Find where the given text appears and provide that cell's center as (x, y) coordinate. 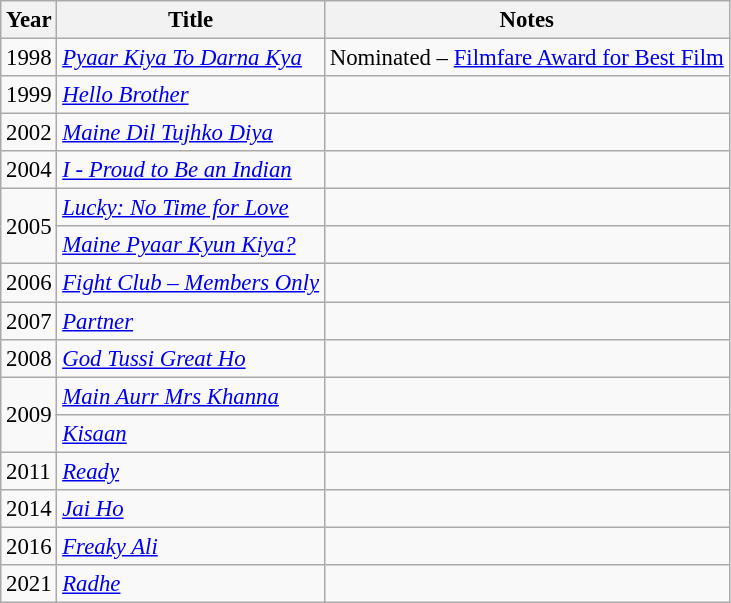
Maine Dil Tujhko Diya (190, 133)
I - Proud to Be an Indian (190, 170)
2014 (29, 509)
Ready (190, 471)
Pyaar Kiya To Darna Kya (190, 58)
1999 (29, 95)
2011 (29, 471)
2009 (29, 414)
Title (190, 20)
Nominated – Filmfare Award for Best Film (526, 58)
2005 (29, 226)
Maine Pyaar Kyun Kiya? (190, 245)
2016 (29, 546)
Freaky Ali (190, 546)
2006 (29, 283)
Kisaan (190, 433)
1998 (29, 58)
God Tussi Great Ho (190, 358)
Year (29, 20)
2002 (29, 133)
Radhe (190, 584)
2008 (29, 358)
2021 (29, 584)
2004 (29, 170)
Hello Brother (190, 95)
Lucky: No Time for Love (190, 208)
Partner (190, 321)
Jai Ho (190, 509)
Main Aurr Mrs Khanna (190, 396)
2007 (29, 321)
Fight Club – Members Only (190, 283)
Notes (526, 20)
